Find where the given text appears and provide that cell's center as [x, y] coordinate. 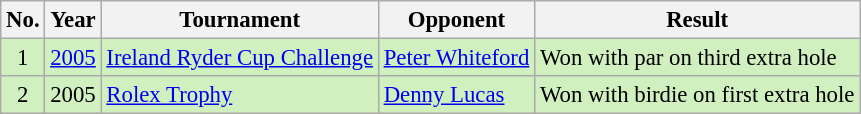
Denny Lucas [456, 95]
Opponent [456, 20]
Ireland Ryder Cup Challenge [240, 58]
Rolex Trophy [240, 95]
Won with birdie on first extra hole [698, 95]
Won with par on third extra hole [698, 58]
Result [698, 20]
1 [23, 58]
Tournament [240, 20]
Peter Whiteford [456, 58]
No. [23, 20]
2 [23, 95]
Year [73, 20]
